Detect which cell encompasses the target text, then output its (x, y) center coordinate. 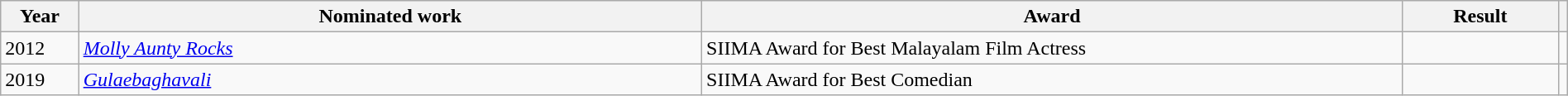
2012 (40, 48)
Award (1052, 17)
SIIMA Award for Best Malayalam Film Actress (1052, 48)
Gulaebaghavali (390, 79)
Molly Aunty Rocks (390, 48)
SIIMA Award for Best Comedian (1052, 79)
Year (40, 17)
Nominated work (390, 17)
2019 (40, 79)
Result (1480, 17)
